From the cell containing the given text, extract its center point as (X, Y) coordinate. 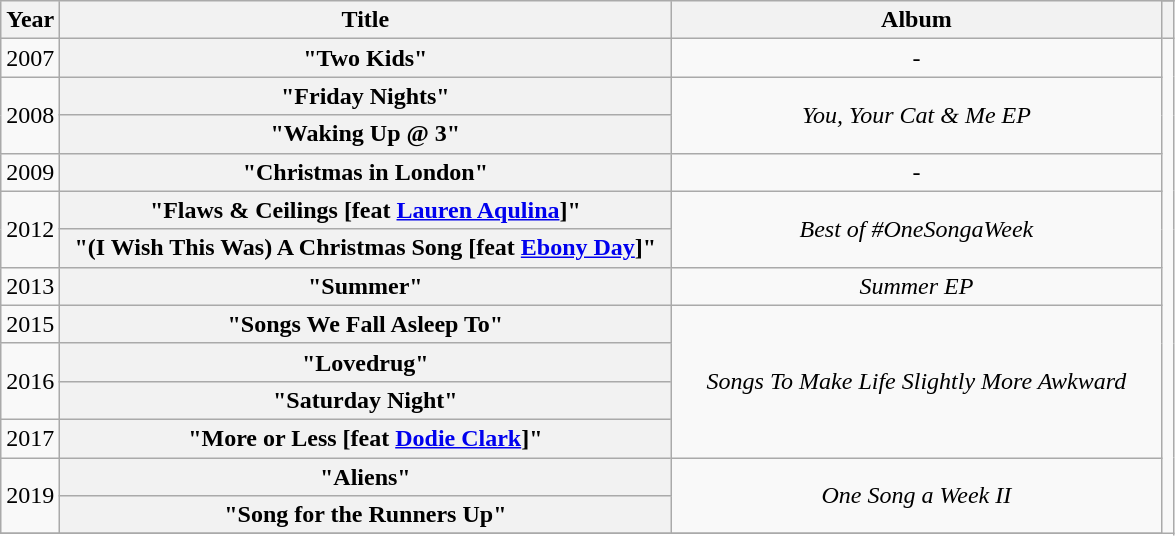
Album (916, 20)
Songs To Make Life Slightly More Awkward (916, 381)
"Flaws & Ceilings [feat Lauren Aqulina]" (366, 210)
Best of #OneSongaWeek (916, 229)
One Song a Week II (916, 496)
2012 (30, 229)
Title (366, 20)
You, Your Cat & Me EP (916, 115)
2017 (30, 438)
Summer EP (916, 286)
"Summer" (366, 286)
"Songs We Fall Asleep To" (366, 324)
"Saturday Night" (366, 400)
"Aliens" (366, 477)
2019 (30, 496)
"Two Kids" (366, 58)
2016 (30, 381)
2008 (30, 115)
"More or Less [feat Dodie Clark]" (366, 438)
2013 (30, 286)
"(I Wish This Was) A Christmas Song [feat Ebony Day]" (366, 248)
2015 (30, 324)
2009 (30, 172)
"Christmas in London" (366, 172)
"Friday Nights" (366, 96)
"Lovedrug" (366, 362)
"Waking Up @ 3" (366, 134)
2007 (30, 58)
Year (30, 20)
"Song for the Runners Up" (366, 515)
